Pinpoint the cell where the given text exists, returning its [x, y] midpoint coordinate. 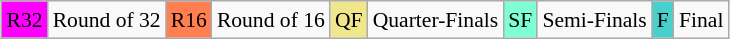
SF [520, 20]
QF [349, 20]
Semi-Finals [594, 20]
R32 [25, 20]
R16 [189, 20]
F [663, 20]
Quarter-Finals [436, 20]
Round of 32 [107, 20]
Round of 16 [271, 20]
Final [702, 20]
